Determine the [X, Y] coordinate at the center of the cell enclosing the given text.  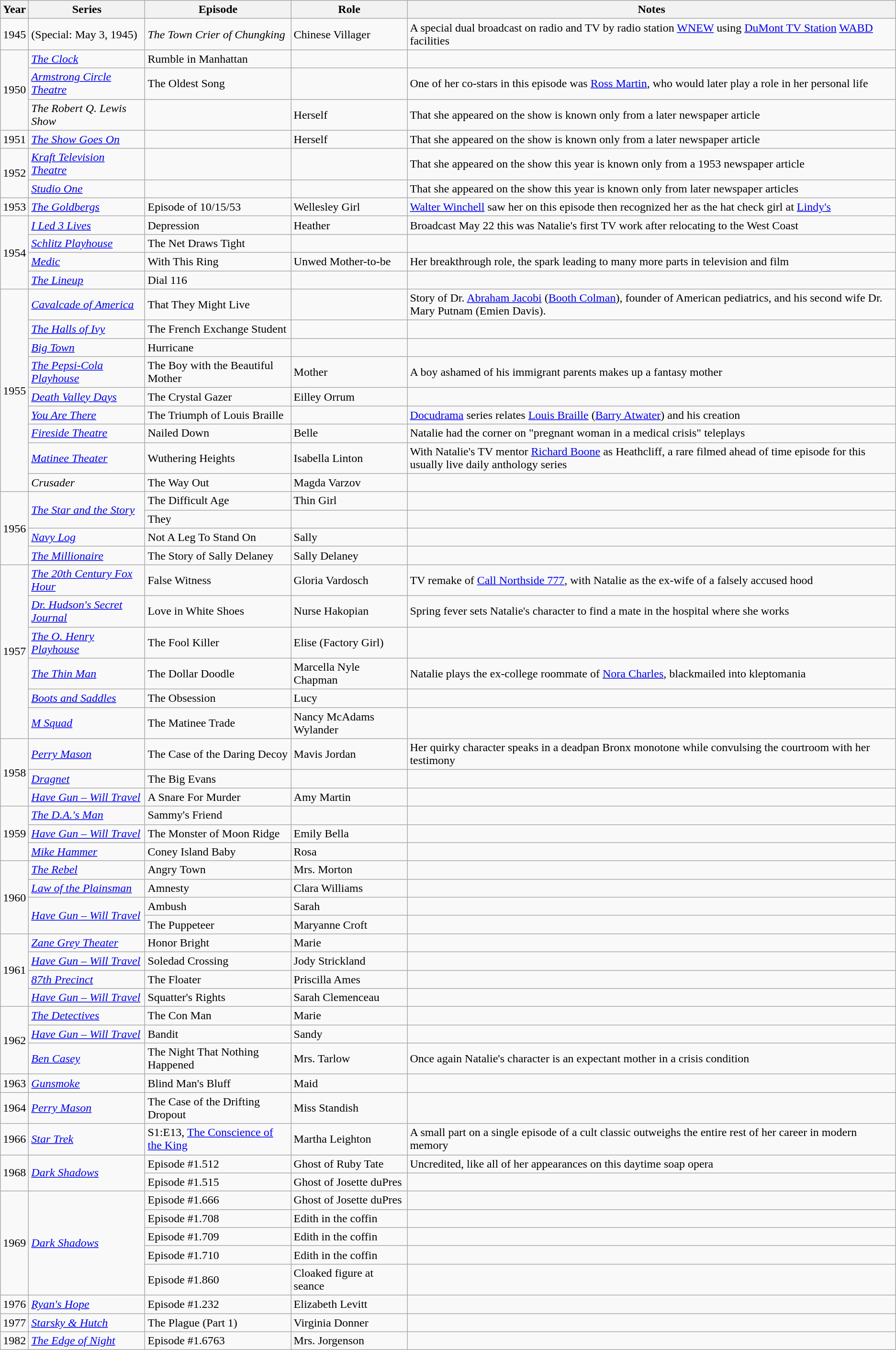
Ryan's Hope [87, 1304]
Sarah Clemenceau [349, 998]
Nailed Down [218, 433]
The Puppeteer [218, 924]
Rosa [349, 852]
Mrs. Morton [349, 870]
Dr. Hudson's Secret Journal [87, 611]
The Floater [218, 979]
Episode #1.6763 [218, 1341]
Thin Girl [349, 501]
Marcella Nyle Chapman [349, 674]
Sally Delaney [349, 555]
Episode #1.666 [218, 1200]
The Rebel [87, 870]
Lucy [349, 698]
Mavis Jordan [349, 754]
Unwed Mother-to-be [349, 261]
1960 [14, 897]
Her quirky character speaks in a deadpan Bronx monotone while convulsing the courtroom with her testimony [651, 754]
Honor Bright [218, 943]
Ambush [218, 906]
The Goldbergs [87, 207]
Once again Natalie's character is an expectant mother in a crisis condition [651, 1059]
Chinese Villager [349, 34]
I Led 3 Lives [87, 225]
A special dual broadcast on radio and TV by radio station WNEW using DuMont TV Station WABD facilities [651, 34]
Dragnet [87, 779]
The Crystal Gazer [218, 397]
Belle [349, 433]
Kraft Television Theatre [87, 164]
Star Trek [87, 1139]
Episode #1.232 [218, 1304]
The Story of Sally Delaney [218, 555]
The Oldest Song [218, 83]
Law of the Plainsman [87, 888]
The Pepsi-Cola Playhouse [87, 372]
Episode #1.709 [218, 1237]
A Snare For Murder [218, 797]
The Star and the Story [87, 510]
Natalie plays the ex-college roommate of Nora Charles, blackmailed into kleptomania [651, 674]
The Matinee Trade [218, 723]
Not A Leg To Stand On [218, 537]
Docudrama series relates Louis Braille (Barry Atwater) and his creation [651, 415]
1968 [14, 1173]
Episode of 10/15/53 [218, 207]
Year [14, 10]
Crusader [87, 483]
1959 [14, 833]
Cloaked figure at seance [349, 1279]
Heather [349, 225]
One of her co-stars in this episode was Ross Martin, who would later play a role in her personal life [651, 83]
Story of Dr. Abraham Jacobi (Booth Colman), founder of American pediatrics, and his second wife Dr. Mary Putnam (Emien Davis). [651, 304]
Natalie had the corner on "pregnant woman in a medical crisis" teleplays [651, 433]
You Are There [87, 415]
Gloria Vardosch [349, 580]
The Monster of Moon Ridge [218, 833]
Sammy's Friend [218, 815]
Coney Island Baby [218, 852]
Cavalcade of America [87, 304]
Priscilla Ames [349, 979]
Angry Town [218, 870]
The Detectives [87, 1016]
Mike Hammer [87, 852]
Magda Varzov [349, 483]
Episode [218, 10]
Eilley Orrum [349, 397]
That They Might Live [218, 304]
The Case of the Daring Decoy [218, 754]
Walter Winchell saw her on this episode then recognized her as the hat check girl at Lindy's [651, 207]
1955 [14, 391]
The 20th Century Fox Hour [87, 580]
TV remake of Call Northside 777, with Natalie as the ex-wife of a falsely accused hood [651, 580]
Matinee Theater [87, 458]
Elise (Factory Girl) [349, 642]
1964 [14, 1108]
Ghost of Ruby Tate [349, 1164]
Mrs. Tarlow [349, 1059]
The Show Goes On [87, 139]
1956 [14, 528]
1951 [14, 139]
Fireside Theatre [87, 433]
The Town Crier of Chungking [218, 34]
Soledad Crossing [218, 961]
1957 [14, 651]
1953 [14, 207]
The D.A.'s Man [87, 815]
Medic [87, 261]
The Difficult Age [218, 501]
The Con Man [218, 1016]
1962 [14, 1041]
The Edge of Night [87, 1341]
Emily Bella [349, 833]
Her breakthrough role, the spark leading to many more parts in television and film [651, 261]
Sally [349, 537]
Love in White Shoes [218, 611]
1961 [14, 970]
The Millionaire [87, 555]
1954 [14, 252]
Depression [218, 225]
Episode #1.710 [218, 1255]
Jody Strickland [349, 961]
Elizabeth Levitt [349, 1304]
That she appeared on the show this year is known only from later newspaper articles [651, 189]
That she appeared on the show this year is known only from a 1953 newspaper article [651, 164]
87th Precinct [87, 979]
With This Ring [218, 261]
Nurse Hakopian [349, 611]
The Big Evans [218, 779]
Episode #1.860 [218, 1279]
Dial 116 [218, 280]
(Special: May 3, 1945) [87, 34]
Navy Log [87, 537]
Clara Williams [349, 888]
The Clock [87, 59]
Miss Standish [349, 1108]
Martha Leighton [349, 1139]
The Triumph of Louis Braille [218, 415]
Sandy [349, 1034]
Virginia Donner [349, 1323]
1950 [14, 90]
The Way Out [218, 483]
1977 [14, 1323]
Sarah [349, 906]
Amnesty [218, 888]
Death Valley Days [87, 397]
The Night That Nothing Happened [218, 1059]
Episode #1.708 [218, 1218]
Uncredited, like all of her appearances on this daytime soap opera [651, 1164]
1945 [14, 34]
A small part on a single episode of a cult classic outweighs the entire rest of her career in modern memory [651, 1139]
The French Exchange Student [218, 329]
Episode #1.515 [218, 1182]
Role [349, 10]
1952 [14, 173]
Nancy McAdams Wylander [349, 723]
1963 [14, 1083]
The Thin Man [87, 674]
Series [87, 10]
Isabella Linton [349, 458]
Gunsmoke [87, 1083]
Maryanne Croft [349, 924]
Notes [651, 10]
S1:E13, The Conscience of the King [218, 1139]
Mother [349, 372]
1958 [14, 773]
The Dollar Doodle [218, 674]
Starsky & Hutch [87, 1323]
Wuthering Heights [218, 458]
Boots and Saddles [87, 698]
The O. Henry Playhouse [87, 642]
The Fool Killer [218, 642]
1966 [14, 1139]
Squatter's Rights [218, 998]
Episode #1.512 [218, 1164]
The Boy with the Beautiful Mother [218, 372]
Hurricane [218, 348]
Amy Martin [349, 797]
Studio One [87, 189]
Maid [349, 1083]
The Net Draws Tight [218, 243]
Wellesley Girl [349, 207]
Blind Man's Bluff [218, 1083]
They [218, 519]
Schlitz Playhouse [87, 243]
M Squad [87, 723]
The Obsession [218, 698]
Big Town [87, 348]
Broadcast May 22 this was Natalie's first TV work after relocating to the West Coast [651, 225]
1976 [14, 1304]
A boy ashamed of his immigrant parents makes up a fantasy mother [651, 372]
With Natalie's TV mentor Richard Boone as Heathcliff, a rare filmed ahead of time episode for this usually live daily anthology series [651, 458]
1982 [14, 1341]
Ben Casey [87, 1059]
False Witness [218, 580]
The Robert Q. Lewis Show [87, 115]
Bandit [218, 1034]
Zane Grey Theater [87, 943]
Mrs. Jorgenson [349, 1341]
1969 [14, 1243]
The Halls of Ivy [87, 329]
The Lineup [87, 280]
The Case of the Drifting Dropout [218, 1108]
Spring fever sets Natalie's character to find a mate in the hospital where she works [651, 611]
Armstrong Circle Theatre [87, 83]
The Plague (Part 1) [218, 1323]
Rumble in Manhattan [218, 59]
